Return (X, Y) of the center of cell containing provided text 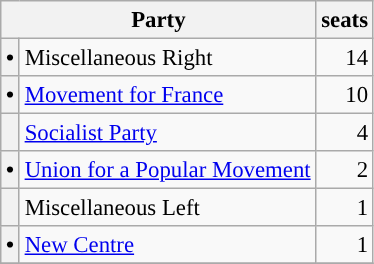
10 (344, 95)
Miscellaneous Left (168, 208)
4 (344, 133)
14 (344, 58)
Miscellaneous Right (168, 58)
2 (344, 170)
seats (344, 20)
Party (158, 20)
Movement for France (168, 95)
Union for a Popular Movement (168, 170)
Socialist Party (168, 133)
New Centre (168, 245)
